Determine the (X, Y) coordinate at the center of the cell enclosing the given text.  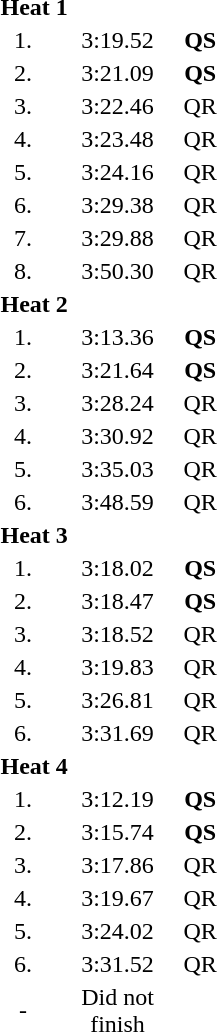
3:28.24 (118, 403)
3:24.16 (118, 172)
3:21.09 (118, 73)
3:21.64 (118, 370)
3:31.69 (118, 733)
3:48.59 (118, 502)
3:19.67 (118, 898)
3:19.83 (118, 667)
3:18.02 (118, 568)
3:24.02 (118, 931)
3:17.86 (118, 865)
3:12.19 (118, 799)
3:30.92 (118, 436)
3:29.38 (118, 205)
3:50.30 (118, 271)
3:29.88 (118, 238)
3:31.52 (118, 964)
3:22.46 (118, 106)
3:35.03 (118, 469)
3:13.36 (118, 337)
3:18.47 (118, 601)
3:18.52 (118, 634)
3:19.52 (118, 40)
3:26.81 (118, 700)
3:15.74 (118, 832)
3:23.48 (118, 139)
